Locate the cell with the specified text and output its [X, Y] center coordinate. 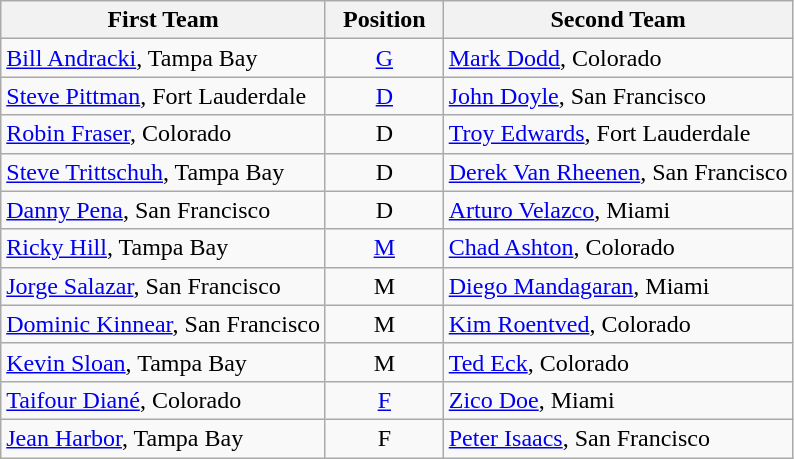
Peter Isaacs, San Francisco [618, 438]
Second Team [618, 20]
Position [384, 20]
Mark Dodd, Colorado [618, 58]
Taifour Diané, Colorado [164, 400]
Steve Pittman, Fort Lauderdale [164, 96]
Troy Edwards, Fort Lauderdale [618, 134]
Diego Mandagaran, Miami [618, 286]
Arturo Velazco, Miami [618, 210]
Jorge Salazar, San Francisco [164, 286]
Zico Doe, Miami [618, 400]
Bill Andracki, Tampa Bay [164, 58]
Jean Harbor, Tampa Bay [164, 438]
Dominic Kinnear, San Francisco [164, 324]
John Doyle, San Francisco [618, 96]
Derek Van Rheenen, San Francisco [618, 172]
Kevin Sloan, Tampa Bay [164, 362]
Danny Pena, San Francisco [164, 210]
G [384, 58]
Robin Fraser, Colorado [164, 134]
Steve Trittschuh, Tampa Bay [164, 172]
Ricky Hill, Tampa Bay [164, 248]
Ted Eck, Colorado [618, 362]
First Team [164, 20]
Chad Ashton, Colorado [618, 248]
Kim Roentved, Colorado [618, 324]
